Search for the cell housing the specified text and yield its [X, Y] center coordinate. 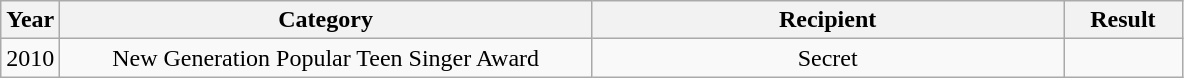
Year [30, 20]
Recipient [827, 20]
New Generation Popular Teen Singer Award [326, 58]
2010 [30, 58]
Secret [827, 58]
Category [326, 20]
Result [1123, 20]
